Return the [X, Y] coordinate for the center point of the cell that contains the specified text.  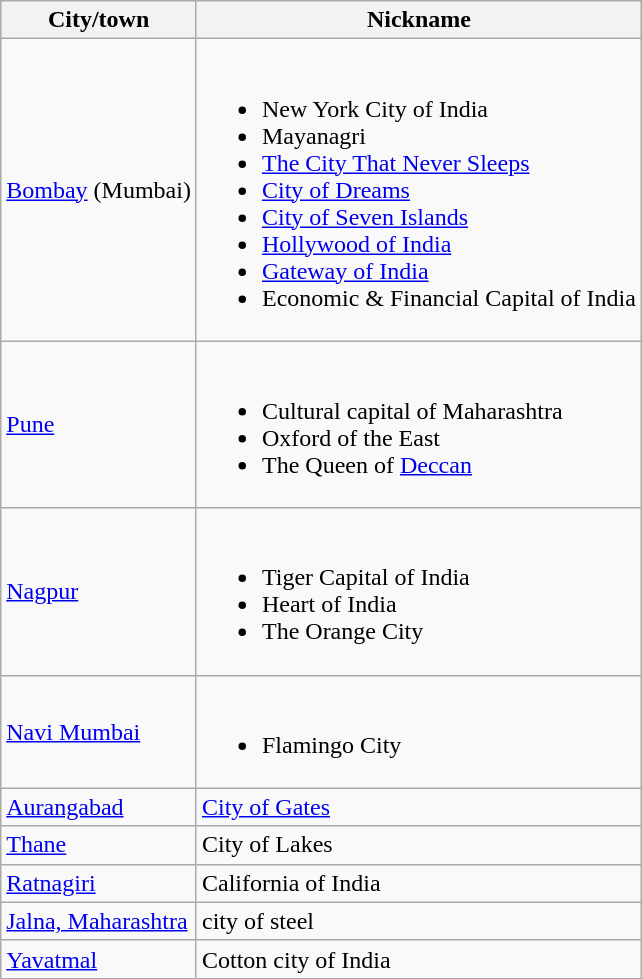
Jalna, Maharashtra [99, 921]
Cultural capital of MaharashtraOxford of the EastThe Queen of Deccan [418, 424]
city of steel [418, 921]
City of Gates [418, 807]
Navi Mumbai [99, 732]
California of India [418, 883]
Thane [99, 845]
Ratnagiri [99, 883]
Aurangabad [99, 807]
Flamingo City [418, 732]
Bombay (Mumbai) [99, 190]
Tiger Capital of IndiaHeart of IndiaThe Orange City [418, 592]
City of Lakes [418, 845]
Yavatmal [99, 959]
City/town [99, 20]
Cotton city of India [418, 959]
Nickname [418, 20]
Nagpur [99, 592]
Pune [99, 424]
